For the text-containing cell, return its midpoint in [X, Y] coordinate format. 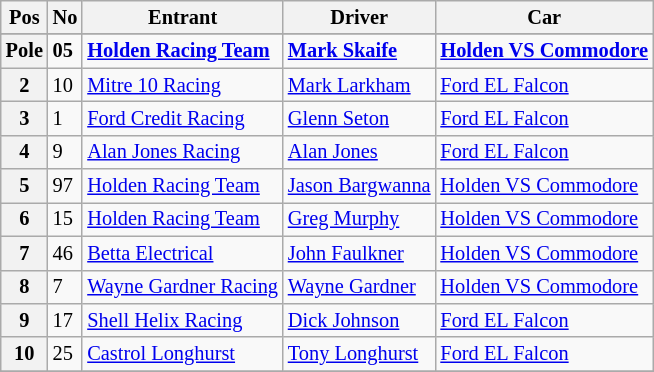
No [66, 17]
5 [24, 186]
97 [66, 186]
Ford Credit Racing [182, 118]
Jason Bargwanna [360, 186]
Alan Jones [360, 152]
25 [66, 354]
46 [66, 253]
Tony Longhurst [360, 354]
Wayne Gardner Racing [182, 287]
Wayne Gardner [360, 287]
Mark Skaife [360, 51]
15 [66, 219]
Pos [24, 17]
Pole [24, 51]
Shell Helix Racing [182, 320]
Castrol Longhurst [182, 354]
1 [66, 118]
Driver [360, 17]
4 [24, 152]
Dick Johnson [360, 320]
2 [24, 85]
6 [24, 219]
05 [66, 51]
Greg Murphy [360, 219]
17 [66, 320]
John Faulkner [360, 253]
3 [24, 118]
Entrant [182, 17]
Mark Larkham [360, 85]
Glenn Seton [360, 118]
Car [544, 17]
Mitre 10 Racing [182, 85]
Alan Jones Racing [182, 152]
Betta Electrical [182, 253]
8 [24, 287]
